Search for the cell housing the specified text and yield its [x, y] center coordinate. 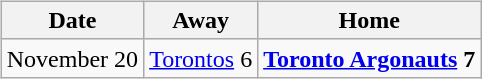
Toronto Argonauts 7 [370, 58]
November 20 [72, 58]
Date [72, 20]
Away [201, 20]
Torontos 6 [201, 58]
Home [370, 20]
